Determine the (x, y) coordinate at the center of the cell enclosing the given text.  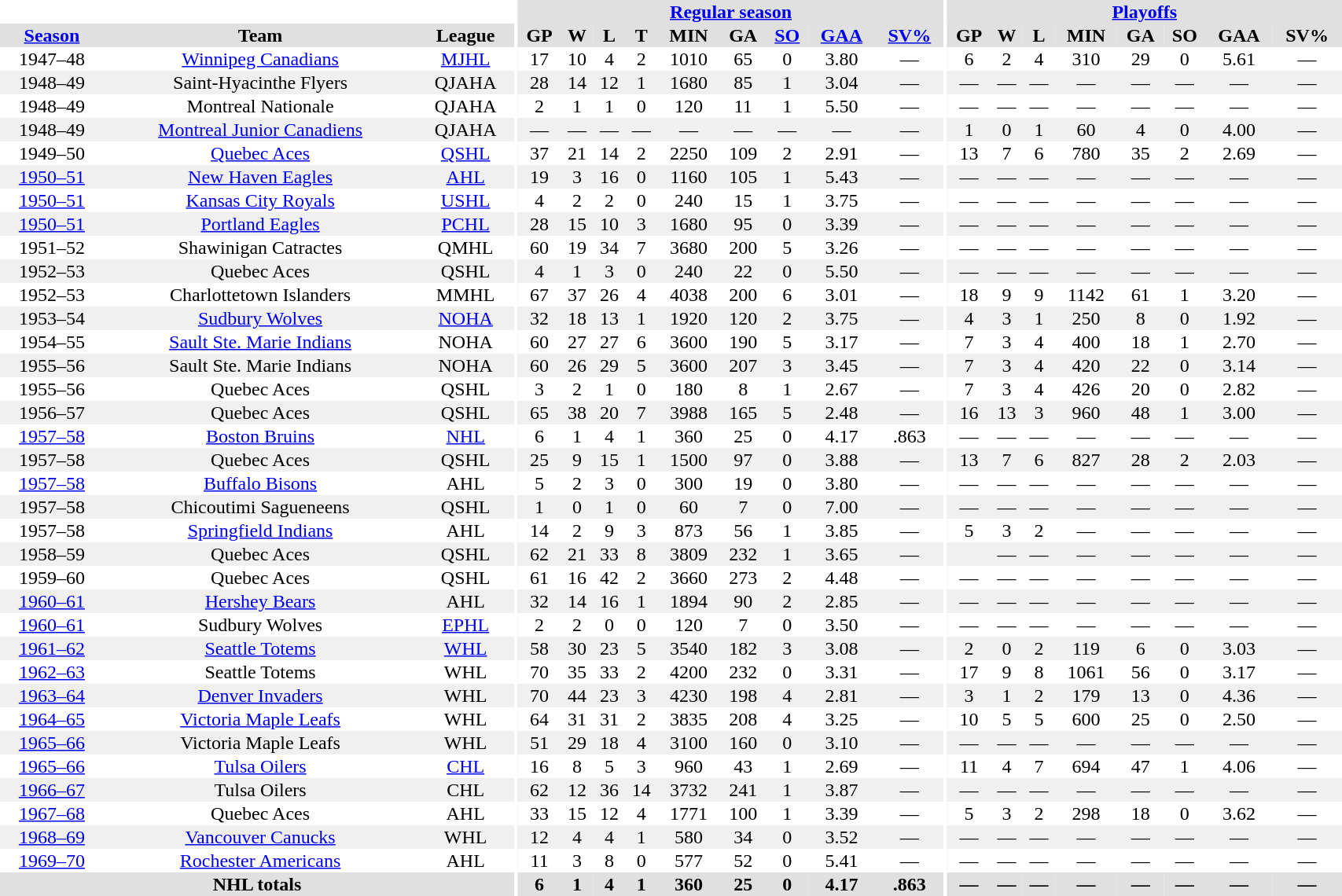
MMHL (465, 295)
1964–65 (52, 719)
208 (744, 719)
3732 (689, 790)
2250 (689, 153)
4.36 (1239, 696)
3.00 (1239, 413)
NHL totals (257, 884)
Saint-Hyacinthe Flyers (260, 83)
3.50 (841, 625)
3.10 (841, 743)
3.87 (841, 790)
4200 (689, 672)
48 (1140, 413)
1959–60 (52, 578)
1951–52 (52, 248)
180 (689, 389)
3.65 (841, 554)
Team (260, 35)
694 (1086, 766)
182 (744, 648)
3100 (689, 743)
New Haven Eagles (260, 177)
5.43 (841, 177)
3.45 (841, 365)
42 (610, 578)
2.70 (1239, 342)
2.48 (841, 413)
2.50 (1239, 719)
250 (1086, 318)
3809 (689, 554)
QMHL (465, 248)
1953–54 (52, 318)
1967–68 (52, 813)
420 (1086, 365)
2.03 (1239, 460)
109 (744, 153)
577 (689, 861)
298 (1086, 813)
198 (744, 696)
USHL (465, 200)
105 (744, 177)
3.85 (841, 531)
1920 (689, 318)
58 (539, 648)
3.26 (841, 248)
Rochester Americans (260, 861)
7.00 (841, 507)
3.52 (841, 837)
Boston Bruins (260, 436)
Montreal Nationale (260, 106)
1963–64 (52, 696)
1966–67 (52, 790)
PCHL (465, 224)
52 (744, 861)
3.31 (841, 672)
64 (539, 719)
5.41 (841, 861)
Charlottetown Islanders (260, 295)
300 (689, 483)
Chicoutimi Sagueneens (260, 507)
3680 (689, 248)
44 (577, 696)
36 (610, 790)
3540 (689, 648)
273 (744, 578)
1949–50 (52, 153)
3988 (689, 413)
38 (577, 413)
30 (577, 648)
1771 (689, 813)
Springfield Indians (260, 531)
1.92 (1239, 318)
3.08 (841, 648)
2.85 (841, 601)
League (465, 35)
827 (1086, 460)
426 (1086, 389)
95 (744, 224)
241 (744, 790)
3.14 (1239, 365)
85 (744, 83)
97 (744, 460)
1969–70 (52, 861)
Playoffs (1145, 12)
3.03 (1239, 648)
1962–63 (52, 672)
Denver Invaders (260, 696)
Regular season (731, 12)
67 (539, 295)
4038 (689, 295)
780 (1086, 153)
100 (744, 813)
43 (744, 766)
3660 (689, 578)
Shawinigan Catractes (260, 248)
179 (1086, 696)
1954–55 (52, 342)
4.48 (841, 578)
3.62 (1239, 813)
165 (744, 413)
1500 (689, 460)
1968–69 (52, 837)
Portland Eagles (260, 224)
1958–59 (52, 554)
NHL (465, 436)
2.67 (841, 389)
119 (1086, 648)
190 (744, 342)
3.20 (1239, 295)
160 (744, 743)
T (642, 35)
3.01 (841, 295)
310 (1086, 59)
3.25 (841, 719)
90 (744, 601)
51 (539, 743)
1142 (1086, 295)
1961–62 (52, 648)
3.88 (841, 460)
1010 (689, 59)
1947–48 (52, 59)
3835 (689, 719)
MJHL (465, 59)
1160 (689, 177)
Kansas City Royals (260, 200)
5.61 (1239, 59)
2.81 (841, 696)
580 (689, 837)
47 (1140, 766)
400 (1086, 342)
4230 (689, 696)
873 (689, 531)
207 (744, 365)
Hershey Bears (260, 601)
Season (52, 35)
Buffalo Bisons (260, 483)
4.00 (1239, 130)
EPHL (465, 625)
2.82 (1239, 389)
Winnipeg Canadians (260, 59)
600 (1086, 719)
1956–57 (52, 413)
2.91 (841, 153)
Montreal Junior Canadiens (260, 130)
3.04 (841, 83)
1894 (689, 601)
1061 (1086, 672)
4.06 (1239, 766)
Vancouver Canucks (260, 837)
